Extract the (X, Y) coordinate from the center of the cell holding the provided text.  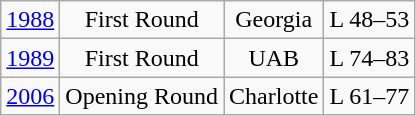
Georgia (274, 20)
Opening Round (142, 96)
1989 (30, 58)
1988 (30, 20)
2006 (30, 96)
L 61–77 (370, 96)
Charlotte (274, 96)
L 48–53 (370, 20)
UAB (274, 58)
L 74–83 (370, 58)
